Identify which cell holds the provided text, then report its (X, Y) central coordinate. 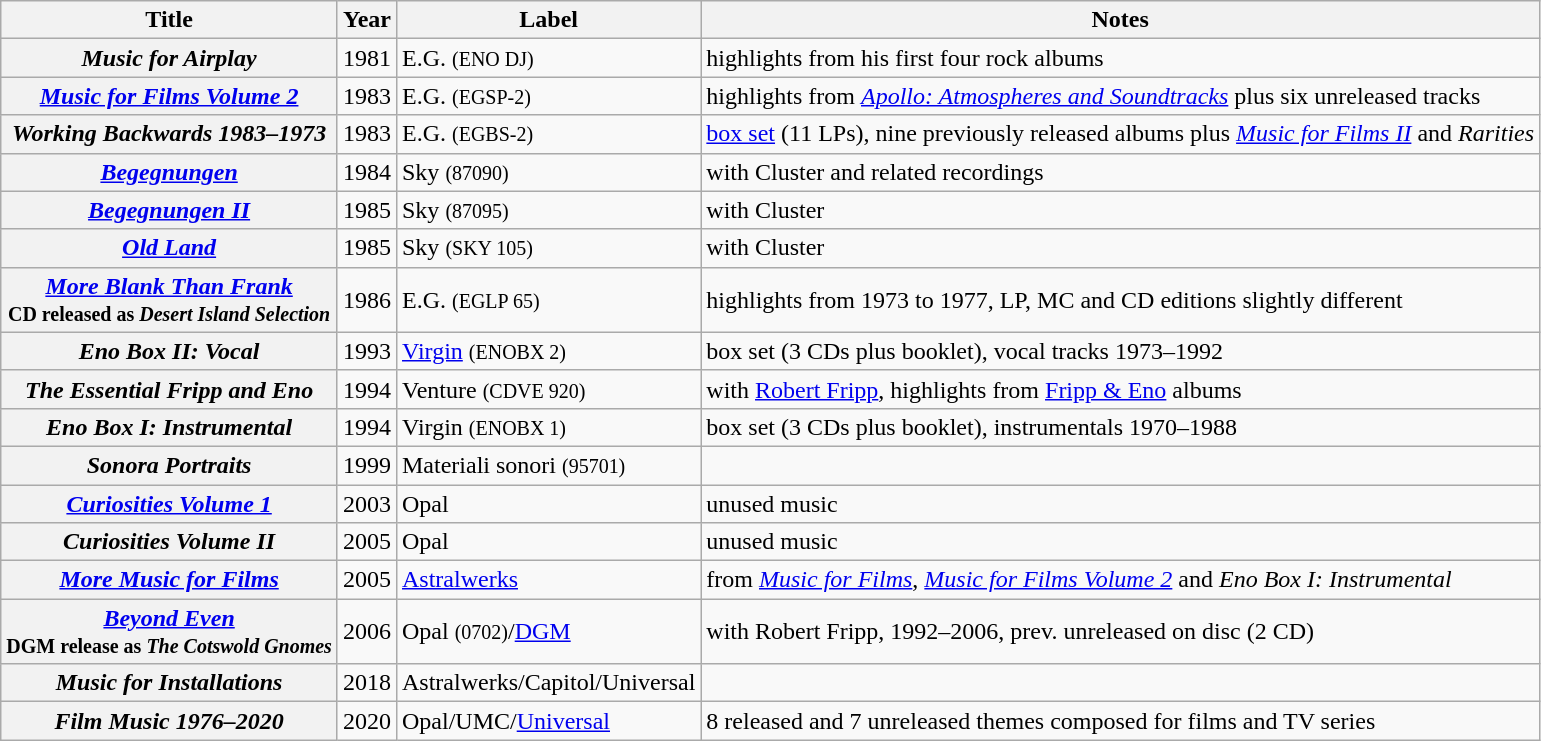
Notes (1120, 20)
Opal/UMC/Universal (548, 721)
More Music for Films (170, 580)
Eno Box II: Vocal (170, 351)
1981 (366, 58)
Opal (0702)/DGM (548, 632)
box set (3 CDs plus booklet), instrumentals 1970–1988 (1120, 427)
Astralwerks/Capitol/Universal (548, 683)
highlights from 1973 to 1977, LP, MC and CD editions slightly different (1120, 300)
Venture (CDVE 920) (548, 389)
The Essential Fripp and Eno (170, 389)
Sonora Portraits (170, 465)
Beyond EvenDGM release as The Cotswold Gnomes (170, 632)
Music for Films Volume 2 (170, 96)
highlights from his first four rock albums (1120, 58)
1984 (366, 172)
Film Music 1976–2020 (170, 721)
E.G. (EGBS-2) (548, 134)
Sky (87090) (548, 172)
Curiosities Volume 1 (170, 503)
with Robert Fripp, 1992–2006, prev. unreleased on disc (2 CD) (1120, 632)
E.G. (EGLP 65) (548, 300)
with Cluster and related recordings (1120, 172)
Music for Airplay (170, 58)
from Music for Films, Music for Films Volume 2 and Eno Box I: Instrumental (1120, 580)
Sky (87095) (548, 210)
box set (11 LPs), nine previously released albums plus Music for Films II and Rarities (1120, 134)
2003 (366, 503)
Eno Box I: Instrumental (170, 427)
2018 (366, 683)
Sky (SKY 105) (548, 248)
highlights from Apollo: Atmospheres and Soundtracks plus six unreleased tracks (1120, 96)
Title (170, 20)
1986 (366, 300)
Working Backwards 1983–1973 (170, 134)
2020 (366, 721)
box set (3 CDs plus booklet), vocal tracks 1973–1992 (1120, 351)
1999 (366, 465)
E.G. (EGSP-2) (548, 96)
Old Land (170, 248)
Begegnungen II (170, 210)
with Robert Fripp, highlights from Fripp & Eno albums (1120, 389)
Begegnungen (170, 172)
8 released and 7 unreleased themes composed for films and TV series (1120, 721)
Year (366, 20)
E.G. (ENO DJ) (548, 58)
Virgin (ENOBX 2) (548, 351)
Astralwerks (548, 580)
2006 (366, 632)
Music for Installations (170, 683)
More Blank Than FrankCD released as Desert Island Selection (170, 300)
Materiali sonori (95701) (548, 465)
Curiosities Volume II (170, 542)
1993 (366, 351)
Virgin (ENOBX 1) (548, 427)
Label (548, 20)
